For the text-containing cell, return its midpoint in [x, y] coordinate format. 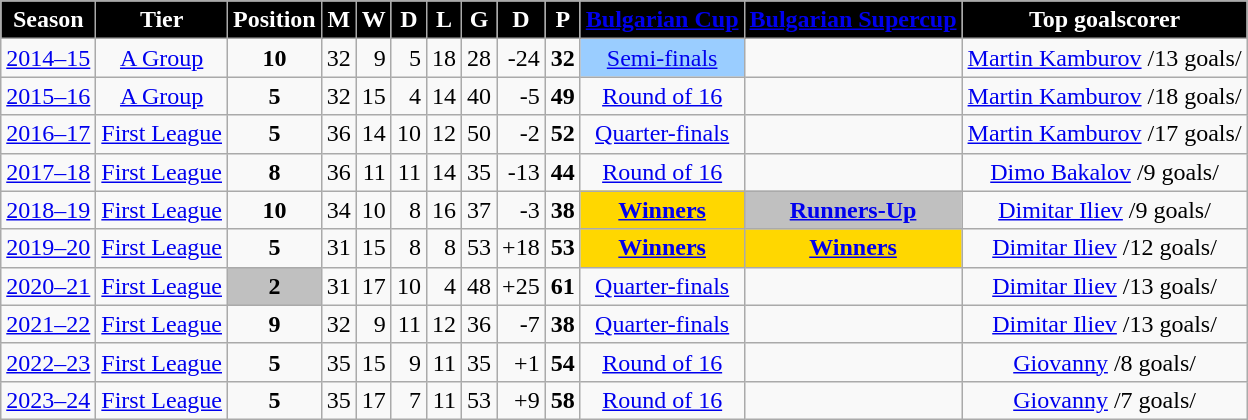
Giovanny /7 goals/ [1104, 400]
37 [480, 210]
2023–24 [48, 400]
28 [480, 58]
G [480, 20]
Martin Kamburov /13 goals/ [1104, 58]
2014–15 [48, 58]
2020–21 [48, 286]
W [374, 20]
M [338, 20]
Runners-Up [853, 210]
+9 [522, 400]
2018–19 [48, 210]
2017–18 [48, 172]
+1 [522, 362]
34 [338, 210]
Position [275, 20]
44 [562, 172]
Dimitar Iliev /12 goals/ [1104, 248]
-13 [522, 172]
7 [408, 400]
61 [562, 286]
Bulgarian Cup [662, 20]
Martin Kamburov /18 goals/ [1104, 96]
Giovanny /8 goals/ [1104, 362]
P [562, 20]
-5 [522, 96]
-7 [522, 324]
-2 [522, 134]
+25 [522, 286]
16 [444, 210]
2021–22 [48, 324]
L [444, 20]
2 [275, 286]
+18 [522, 248]
48 [480, 286]
52 [562, 134]
Dimo Bakalov /9 goals/ [1104, 172]
2022–23 [48, 362]
2016–17 [48, 134]
Semi-finals [662, 58]
Tier [162, 20]
Bulgarian Supercup [853, 20]
-24 [522, 58]
Martin Kamburov /17 goals/ [1104, 134]
49 [562, 96]
58 [562, 400]
-3 [522, 210]
Top goalscorer [1104, 20]
40 [480, 96]
2015–16 [48, 96]
50 [480, 134]
Dimitar Iliev /9 goals/ [1104, 210]
Season [48, 20]
54 [562, 362]
18 [444, 58]
2019–20 [48, 248]
